For the text-containing cell, return its midpoint in [x, y] coordinate format. 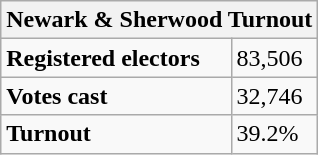
Turnout [116, 134]
83,506 [274, 58]
Votes cast [116, 96]
Newark & Sherwood Turnout [160, 20]
32,746 [274, 96]
Registered electors [116, 58]
39.2% [274, 134]
